Identify which cell holds the provided text, then report its (x, y) central coordinate. 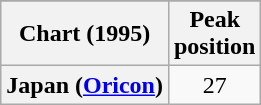
Japan (Oricon) (85, 85)
Chart (1995) (85, 34)
27 (214, 85)
Peakposition (214, 34)
